Return [X, Y] of the center of cell containing provided text 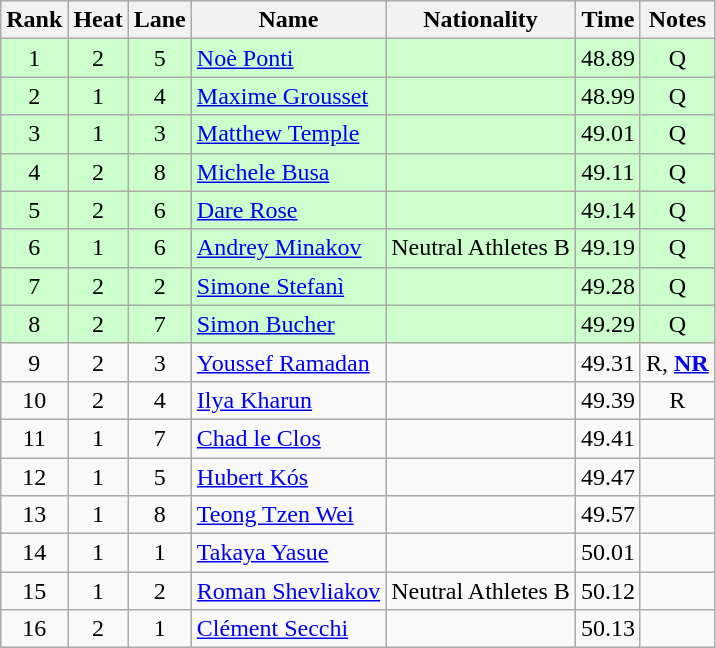
Roman Shevliakov [288, 591]
Heat [98, 20]
49.47 [608, 477]
Dare Rose [288, 210]
Takaya Yasue [288, 553]
48.89 [608, 58]
R [677, 400]
9 [34, 362]
10 [34, 400]
Clément Secchi [288, 629]
Teong Tzen Wei [288, 515]
Matthew Temple [288, 134]
Rank [34, 20]
Ilya Kharun [288, 400]
Name [288, 20]
49.01 [608, 134]
Maxime Grousset [288, 96]
12 [34, 477]
49.31 [608, 362]
Noè Ponti [288, 58]
Youssef Ramadan [288, 362]
Nationality [481, 20]
49.28 [608, 286]
R, NR [677, 362]
49.11 [608, 172]
Lane [160, 20]
Notes [677, 20]
50.12 [608, 591]
49.57 [608, 515]
48.99 [608, 96]
Michele Busa [288, 172]
Andrey Minakov [288, 248]
13 [34, 515]
14 [34, 553]
Hubert Kós [288, 477]
49.19 [608, 248]
16 [34, 629]
Time [608, 20]
49.39 [608, 400]
50.13 [608, 629]
49.29 [608, 324]
Chad le Clos [288, 438]
Simon Bucher [288, 324]
50.01 [608, 553]
15 [34, 591]
49.14 [608, 210]
11 [34, 438]
Simone Stefanì [288, 286]
49.41 [608, 438]
